Return (x, y) of the center of cell containing provided text 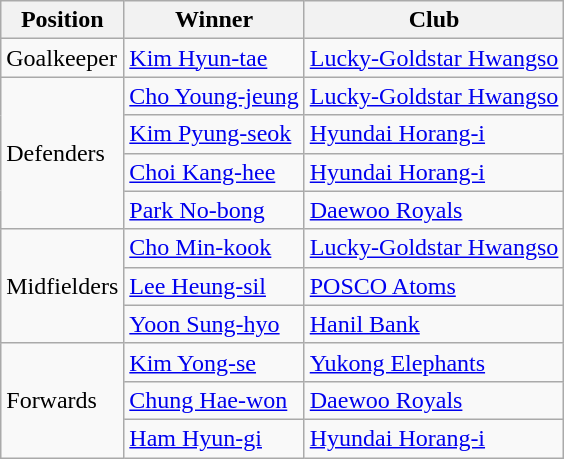
Club (434, 20)
Defenders (62, 153)
Forwards (62, 400)
Lee Heung-sil (214, 286)
Ham Hyun-gi (214, 438)
Goalkeeper (62, 58)
Kim Yong-se (214, 362)
Midfielders (62, 286)
Choi Kang-hee (214, 172)
Park No-bong (214, 210)
Cho Min-kook (214, 248)
Kim Pyung-seok (214, 134)
Cho Young-jeung (214, 96)
Position (62, 20)
Yukong Elephants (434, 362)
Yoon Sung-hyo (214, 324)
Winner (214, 20)
Kim Hyun-tae (214, 58)
Hanil Bank (434, 324)
Chung Hae-won (214, 400)
POSCO Atoms (434, 286)
